Output the (x, y) coordinate of the center of the cell containing the given text.  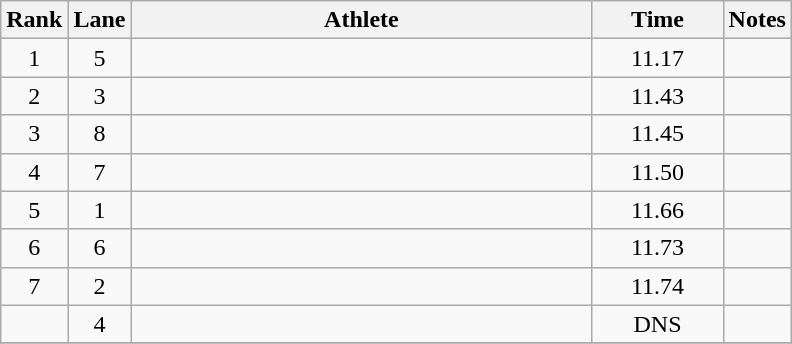
11.50 (658, 172)
Time (658, 20)
Lane (100, 20)
11.66 (658, 210)
11.73 (658, 248)
11.17 (658, 58)
Notes (757, 20)
11.43 (658, 96)
8 (100, 134)
Athlete (362, 20)
11.74 (658, 286)
Rank (34, 20)
DNS (658, 324)
11.45 (658, 134)
